Locate the cell with the specified text and output its [x, y] center coordinate. 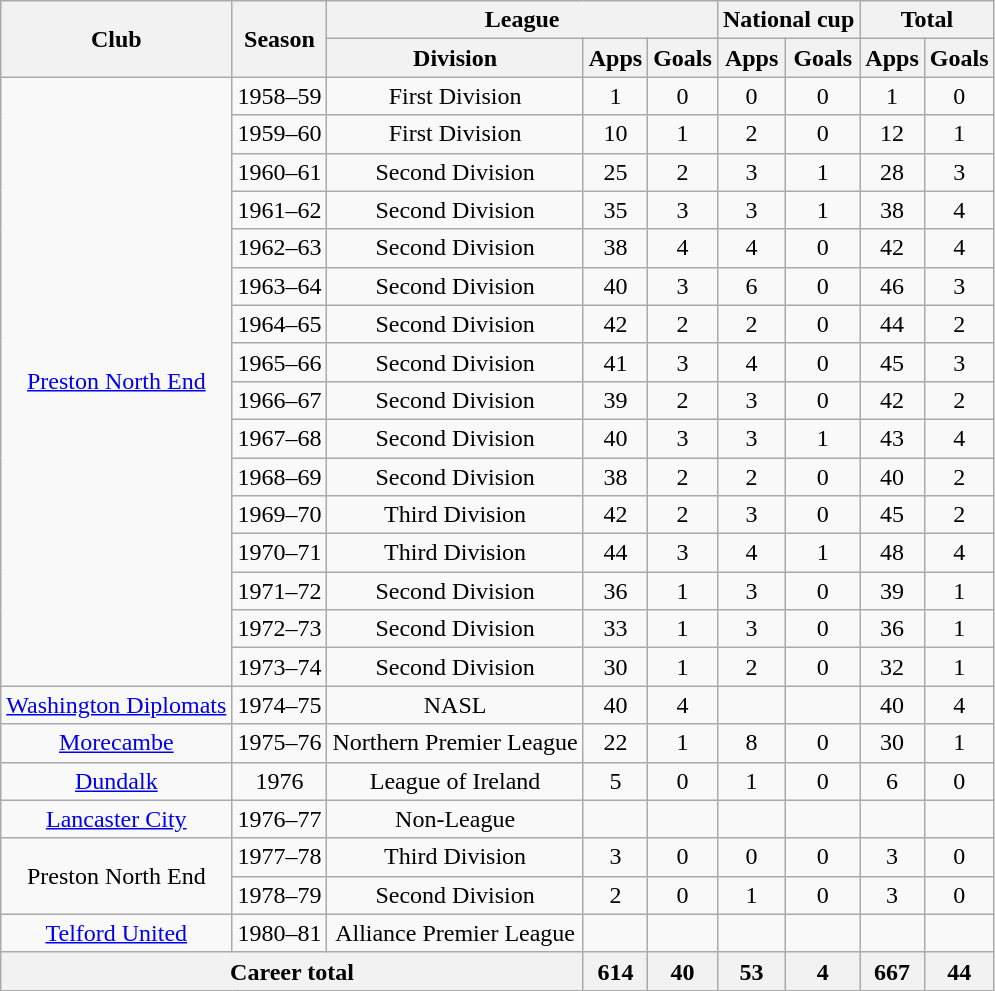
Club [116, 39]
Morecambe [116, 743]
53 [751, 971]
1960–61 [280, 172]
1977–78 [280, 857]
Season [280, 39]
Non-League [455, 819]
28 [892, 172]
Total [927, 20]
614 [615, 971]
1968–69 [280, 477]
667 [892, 971]
46 [892, 286]
1961–62 [280, 210]
35 [615, 210]
NASL [455, 705]
41 [615, 362]
1966–67 [280, 400]
Alliance Premier League [455, 933]
22 [615, 743]
1971–72 [280, 591]
1972–73 [280, 629]
1959–60 [280, 134]
Lancaster City [116, 819]
1980–81 [280, 933]
25 [615, 172]
1967–68 [280, 438]
1964–65 [280, 324]
Telford United [116, 933]
5 [615, 781]
1958–59 [280, 96]
Dundalk [116, 781]
43 [892, 438]
1976–77 [280, 819]
10 [615, 134]
32 [892, 667]
1973–74 [280, 667]
1965–66 [280, 362]
48 [892, 553]
Career total [292, 971]
1963–64 [280, 286]
1969–70 [280, 515]
League of Ireland [455, 781]
1976 [280, 781]
Washington Diplomats [116, 705]
1975–76 [280, 743]
8 [751, 743]
Division [455, 58]
1970–71 [280, 553]
1978–79 [280, 895]
33 [615, 629]
12 [892, 134]
Northern Premier League [455, 743]
National cup [788, 20]
League [522, 20]
1962–63 [280, 248]
1974–75 [280, 705]
